From the cell containing the given text, extract its center point as [X, Y] coordinate. 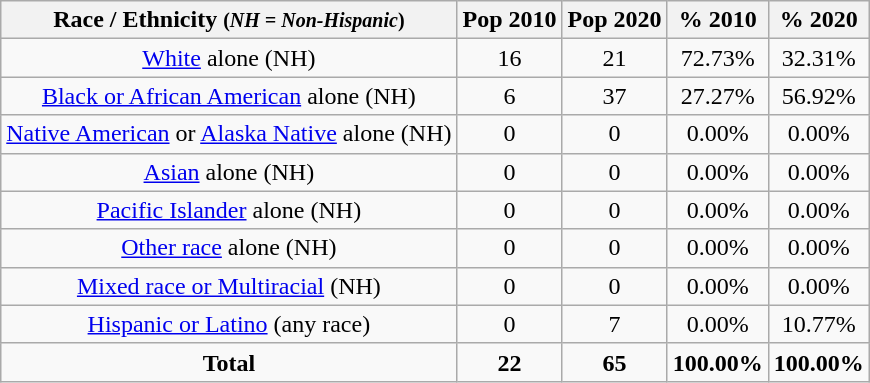
Other race alone (NH) [229, 248]
Pacific Islander alone (NH) [229, 210]
Native American or Alaska Native alone (NH) [229, 134]
White alone (NH) [229, 58]
21 [614, 58]
6 [510, 96]
56.92% [818, 96]
32.31% [818, 58]
16 [510, 58]
22 [510, 362]
10.77% [818, 324]
Asian alone (NH) [229, 172]
Race / Ethnicity (NH = Non-Hispanic) [229, 20]
72.73% [718, 58]
7 [614, 324]
Pop 2020 [614, 20]
% 2020 [818, 20]
Black or African American alone (NH) [229, 96]
Total [229, 362]
% 2010 [718, 20]
65 [614, 362]
Hispanic or Latino (any race) [229, 324]
37 [614, 96]
Mixed race or Multiracial (NH) [229, 286]
Pop 2010 [510, 20]
27.27% [718, 96]
